Extract the (x, y) coordinate from the center of the cell holding the provided text.  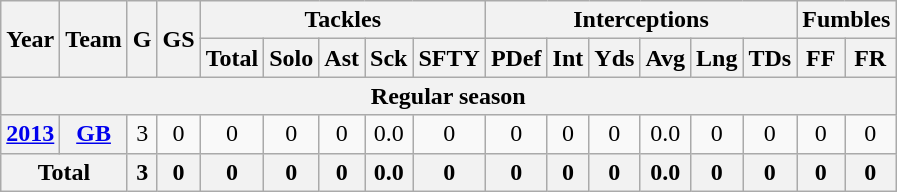
GB (94, 134)
Int (568, 58)
Lng (717, 58)
GS (178, 39)
Tackles (342, 20)
Interceptions (640, 20)
Solo (292, 58)
Fumbles (846, 20)
Avg (666, 58)
Year (30, 39)
TDs (770, 58)
Yds (614, 58)
FF (821, 58)
G (142, 39)
Regular season (448, 96)
2013 (30, 134)
Team (94, 39)
Ast (342, 58)
Sck (388, 58)
PDef (516, 58)
FR (870, 58)
SFTY (449, 58)
